For the text-containing cell, return its midpoint in [x, y] coordinate format. 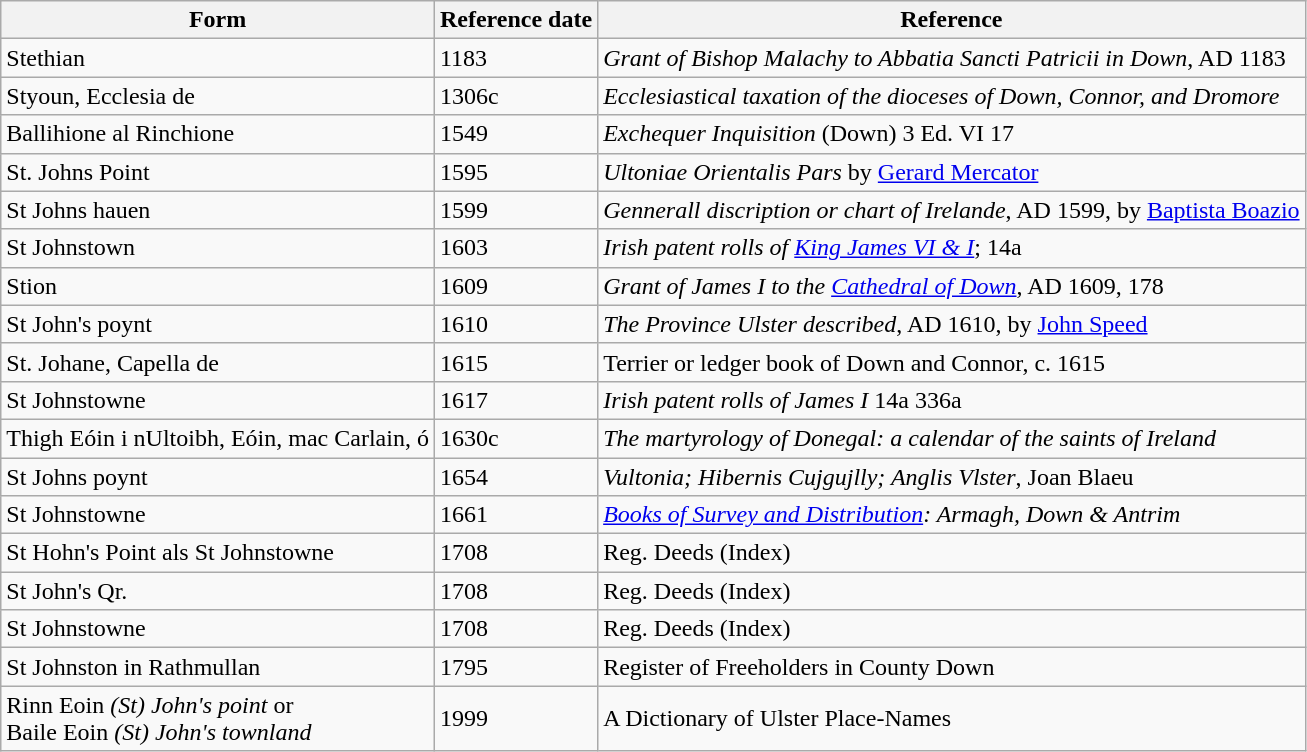
Gennerall discription or chart of Irelande, AD 1599, by Baptista Boazio [952, 210]
A Dictionary of Ulster Place-Names [952, 718]
The Province Ulster described, AD 1610, by John Speed [952, 324]
Styoun, Ecclesia de [218, 96]
1999 [516, 718]
1603 [516, 248]
Grant of James I to the Cathedral of Down, AD 1609, 178 [952, 286]
1549 [516, 134]
1795 [516, 667]
1615 [516, 362]
Grant of Bishop Malachy to Abbatia Sancti Patricii in Down, AD 1183 [952, 58]
1654 [516, 477]
Irish patent rolls of James I 14a 336a [952, 400]
The martyrology of Donegal: a calendar of the saints of Ireland [952, 438]
Ballihione al Rinchione [218, 134]
Stion [218, 286]
St Johns hauen [218, 210]
St Johns poynt [218, 477]
Irish patent rolls of King James VI & I; 14a [952, 248]
St. Johns Point [218, 172]
Stethian [218, 58]
Register of Freeholders in County Down [952, 667]
Terrier or ledger book of Down and Connor, c. 1615 [952, 362]
1595 [516, 172]
St Johnston in Rathmullan [218, 667]
St. Johane, Capella de [218, 362]
Vultonia; Hibernis Cujgujlly; Anglis Vlster, Joan Blaeu [952, 477]
Thigh Eóin i nUltoibh, Eóin, mac Carlain, ó [218, 438]
1306c [516, 96]
Exchequer Inquisition (Down) 3 Ed. VI 17 [952, 134]
St Johnstown [218, 248]
St Hohn's Point als St Johnstowne [218, 553]
Reference [952, 20]
Ecclesiastical taxation of the dioceses of Down, Connor, and Dromore [952, 96]
Reference date [516, 20]
Ultoniae Orientalis Pars by Gerard Mercator [952, 172]
1661 [516, 515]
1630c [516, 438]
1183 [516, 58]
1599 [516, 210]
Form [218, 20]
1609 [516, 286]
St John's Qr. [218, 591]
St John's poynt [218, 324]
Rinn Eoin (St) John's point or Baile Eoin (St) John's townland [218, 718]
Books of Survey and Distribution: Armagh, Down & Antrim [952, 515]
1610 [516, 324]
1617 [516, 400]
